Provide the (x, y) coordinate of the cell's center where the given text is located.  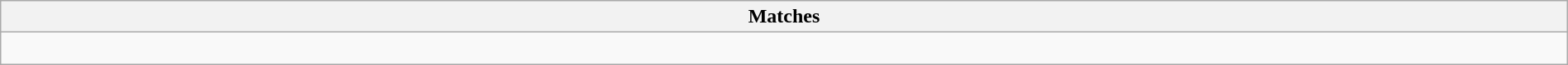
Matches (784, 17)
